Search for the cell housing the specified text and yield its (x, y) center coordinate. 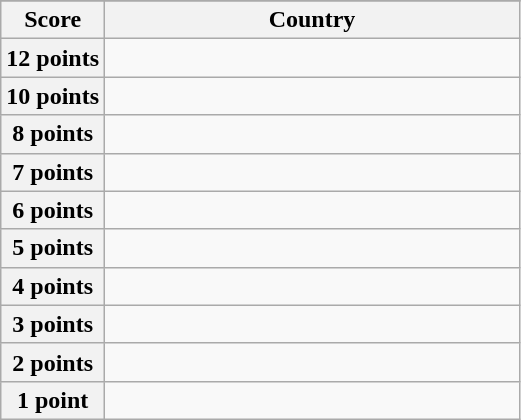
2 points (53, 362)
3 points (53, 324)
1 point (53, 400)
4 points (53, 286)
7 points (53, 172)
6 points (53, 210)
12 points (53, 58)
Score (53, 20)
10 points (53, 96)
8 points (53, 134)
5 points (53, 248)
Country (312, 20)
